Locate the cell with the specified text and output its (X, Y) center coordinate. 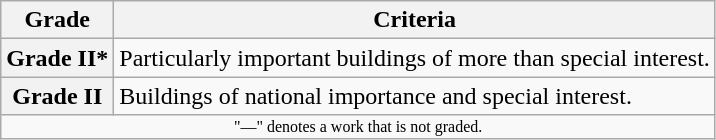
Grade II* (58, 58)
Particularly important buildings of more than special interest. (415, 58)
Grade (58, 20)
"—" denotes a work that is not graded. (358, 127)
Grade II (58, 96)
Buildings of national importance and special interest. (415, 96)
Criteria (415, 20)
